Find where the given text appears and provide that cell's center as [x, y] coordinate. 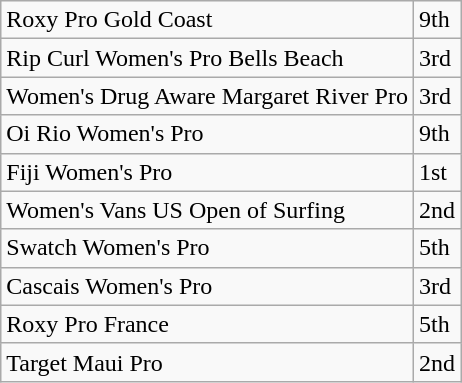
Women's Vans US Open of Surfing [208, 210]
Rip Curl Women's Pro Bells Beach [208, 58]
Roxy Pro Gold Coast [208, 20]
1st [436, 172]
Oi Rio Women's Pro [208, 134]
Cascais Women's Pro [208, 286]
Roxy Pro France [208, 324]
Target Maui Pro [208, 362]
Fiji Women's Pro [208, 172]
Women's Drug Aware Margaret River Pro [208, 96]
Swatch Women's Pro [208, 248]
